For the text-containing cell, return its midpoint in (x, y) coordinate format. 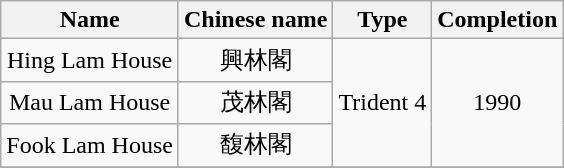
茂林閣 (255, 102)
馥林閣 (255, 146)
Hing Lam House (90, 60)
Type (382, 20)
1990 (498, 103)
Fook Lam House (90, 146)
Completion (498, 20)
Chinese name (255, 20)
興林閣 (255, 60)
Mau Lam House (90, 102)
Trident 4 (382, 103)
Name (90, 20)
